From the cell containing the given text, extract its center point as (X, Y) coordinate. 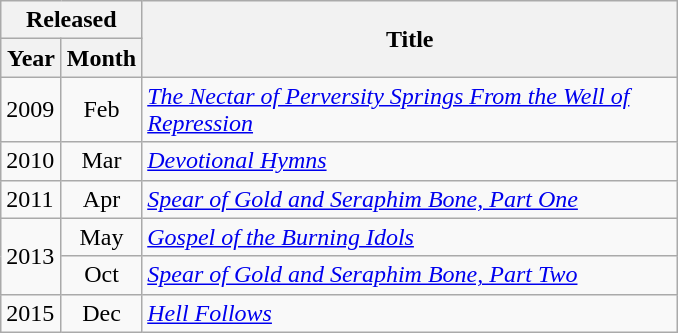
Month (101, 58)
The Nectar of Perversity Springs From the Well of Repression (410, 110)
Gospel of the Burning Idols (410, 237)
Year (32, 58)
Mar (101, 161)
Devotional Hymns (410, 161)
2009 (32, 110)
Apr (101, 199)
Dec (101, 313)
May (101, 237)
Spear of Gold and Seraphim Bone, Part One (410, 199)
2015 (32, 313)
Hell Follows (410, 313)
2013 (32, 256)
Title (410, 39)
2011 (32, 199)
Oct (101, 275)
Feb (101, 110)
Spear of Gold and Seraphim Bone, Part Two (410, 275)
Released (72, 20)
2010 (32, 161)
